Identify which cell holds the provided text, then report its (X, Y) central coordinate. 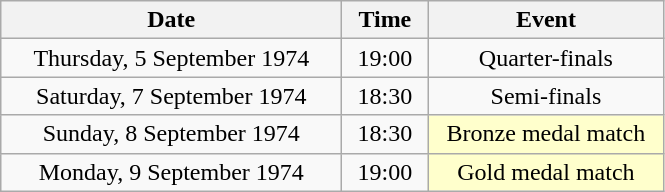
Time (385, 20)
Monday, 9 September 1974 (172, 172)
Saturday, 7 September 1974 (172, 96)
Semi-finals (546, 96)
Bronze medal match (546, 134)
Quarter-finals (546, 58)
Thursday, 5 September 1974 (172, 58)
Date (172, 20)
Sunday, 8 September 1974 (172, 134)
Event (546, 20)
Gold medal match (546, 172)
